Capture the cell that displays the provided text and extract its [X, Y] central coordinate. 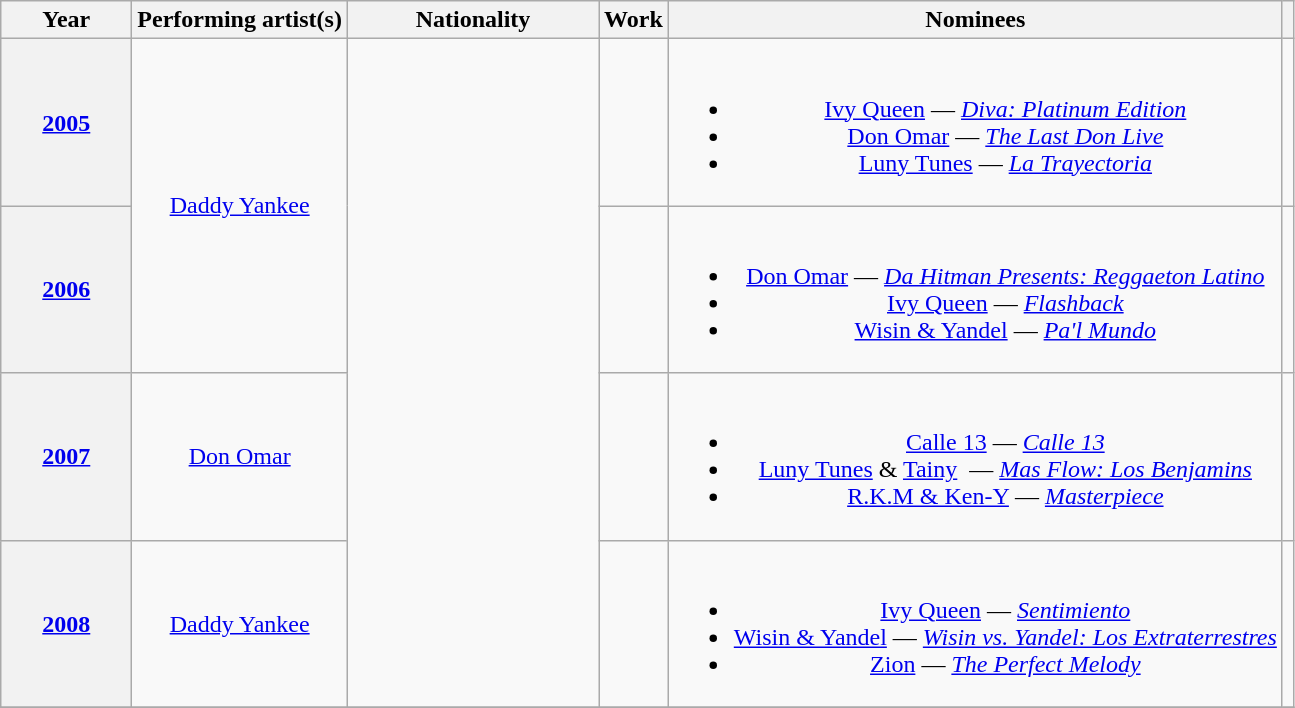
Ivy Queen — Diva: Platinum EditionDon Omar — The Last Don Live Luny Tunes — La Trayectoria [975, 122]
Don Omar [240, 456]
Don Omar — Da Hitman Presents: Reggaeton LatinoIvy Queen — FlashbackWisin & Yandel — Pa'l Mundo [975, 290]
2005 [66, 122]
2006 [66, 290]
Ivy Queen — SentimientoWisin & Yandel — Wisin vs. Yandel: Los ExtraterrestresZion — The Perfect Melody [975, 624]
Nationality [472, 20]
Year [66, 20]
Calle 13 — Calle 13Luny Tunes & Tainy — Mas Flow: Los BenjaminsR.K.M & Ken-Y — Masterpiece [975, 456]
2008 [66, 624]
Work [634, 20]
Performing artist(s) [240, 20]
Nominees [975, 20]
2007 [66, 456]
